For the text-containing cell, return its midpoint in [x, y] coordinate format. 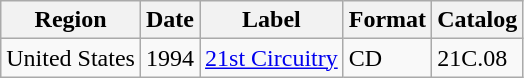
Date [170, 20]
Format [387, 20]
21C.08 [478, 58]
1994 [170, 58]
CD [387, 58]
Catalog [478, 20]
Label [272, 20]
21st Circuitry [272, 58]
United States [71, 58]
Region [71, 20]
